Search for the cell housing the specified text and yield its [x, y] center coordinate. 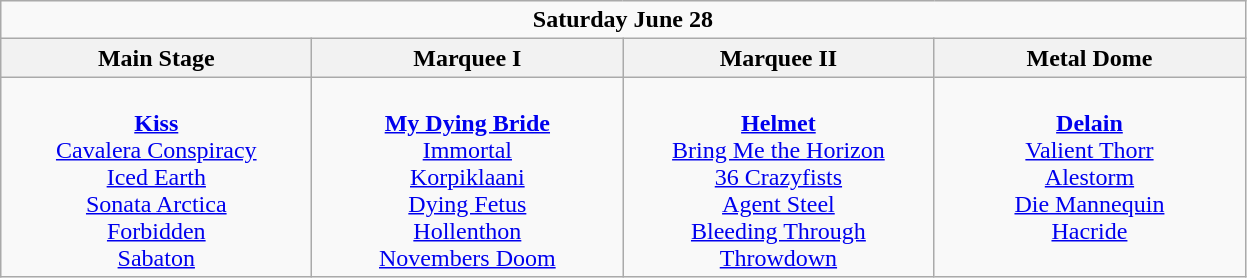
Metal Dome [1090, 58]
Main Stage [156, 58]
Kiss Cavalera Conspiracy Iced Earth Sonata Arctica Forbidden Sabaton [156, 177]
Saturday June 28 [623, 20]
Marquee II [778, 58]
Delain Valient Thorr Alestorm Die Mannequin Hacride [1090, 177]
Marquee I [468, 58]
Helmet Bring Me the Horizon 36 Crazyfists Agent Steel Bleeding Through Throwdown [778, 177]
My Dying Bride Immortal Korpiklaani Dying Fetus Hollenthon Novembers Doom [468, 177]
